Detect which cell encompasses the target text, then output its (X, Y) center coordinate. 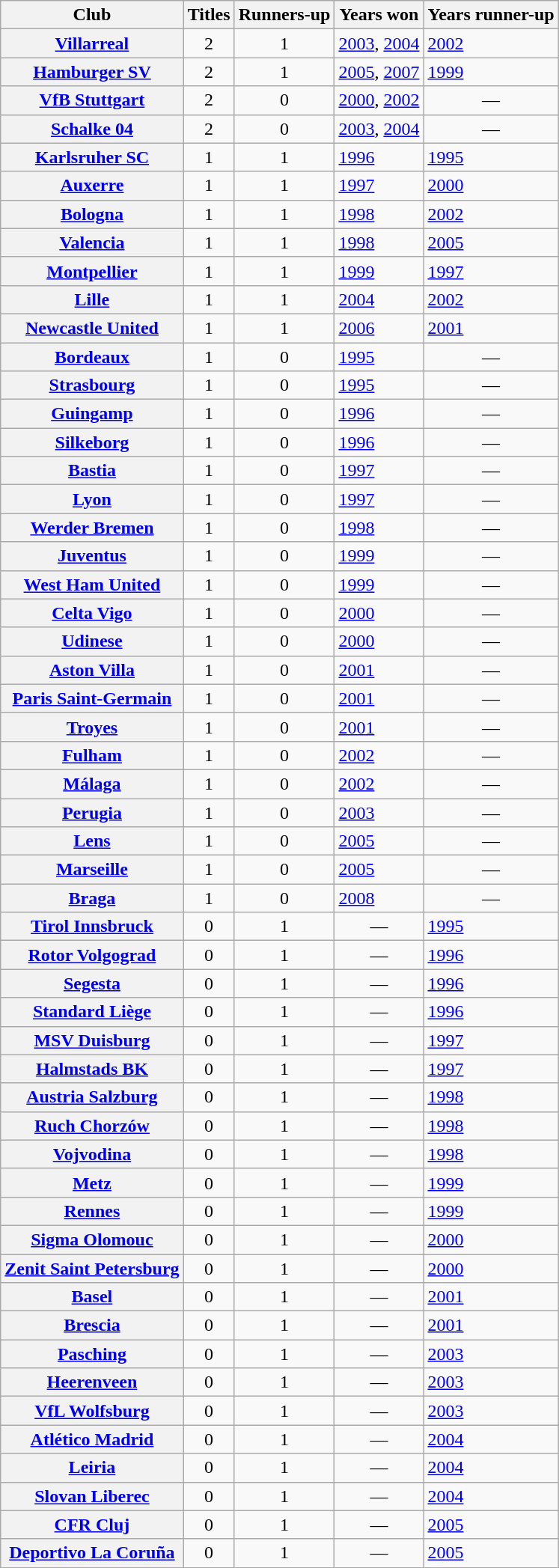
Fulham (92, 755)
Standard Liège (92, 1012)
Halmstads BK (92, 1069)
VfL Wolfsburg (92, 1411)
Paris Saint-Germain (92, 698)
Metz (92, 1183)
Bologna (92, 214)
Bastia (92, 471)
Pasching (92, 1354)
Málaga (92, 784)
Villarreal (92, 43)
Deportivo La Coruña (92, 1553)
Valencia (92, 242)
Rotor Volgograd (92, 955)
Zenit Saint Petersburg (92, 1269)
Marseille (92, 870)
Perugia (92, 812)
2005, 2007 (379, 72)
VfB Stuttgart (92, 100)
Segesta (92, 983)
Basel (92, 1297)
Tirol Innsbruck (92, 927)
Bordeaux (92, 357)
Karlsruher SC (92, 157)
Silkeborg (92, 442)
West Ham United (92, 585)
Troyes (92, 727)
Years runner-up (491, 15)
Udinese (92, 641)
Juventus (92, 556)
2008 (379, 898)
Vojvodina (92, 1154)
Werder Bremen (92, 528)
Leiria (92, 1468)
Guingamp (92, 414)
Lyon (92, 499)
Lille (92, 299)
Auxerre (92, 186)
Montpellier (92, 271)
Hamburger SV (92, 72)
CFR Cluj (92, 1525)
Rennes (92, 1211)
Newcastle United (92, 328)
Club (92, 15)
2006 (379, 328)
Schalke 04 (92, 129)
Heerenveen (92, 1382)
Slovan Liberec (92, 1496)
Sigma Olomouc (92, 1239)
Titles (209, 15)
Runners-up (284, 15)
Years won (379, 15)
Aston Villa (92, 670)
Celta Vigo (92, 613)
Braga (92, 898)
Lens (92, 841)
2000, 2002 (379, 100)
Brescia (92, 1326)
MSV Duisburg (92, 1040)
Atlético Madrid (92, 1439)
Strasbourg (92, 385)
Austria Salzburg (92, 1097)
Ruch Chorzów (92, 1126)
